Determine the [X, Y] coordinate at the center of the cell enclosing the given text.  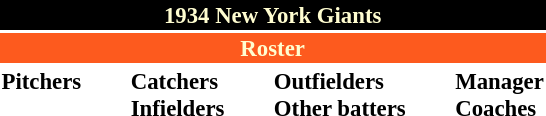
1934 New York Giants [272, 15]
Roster [272, 48]
